Return [X, Y] of the center of cell containing provided text 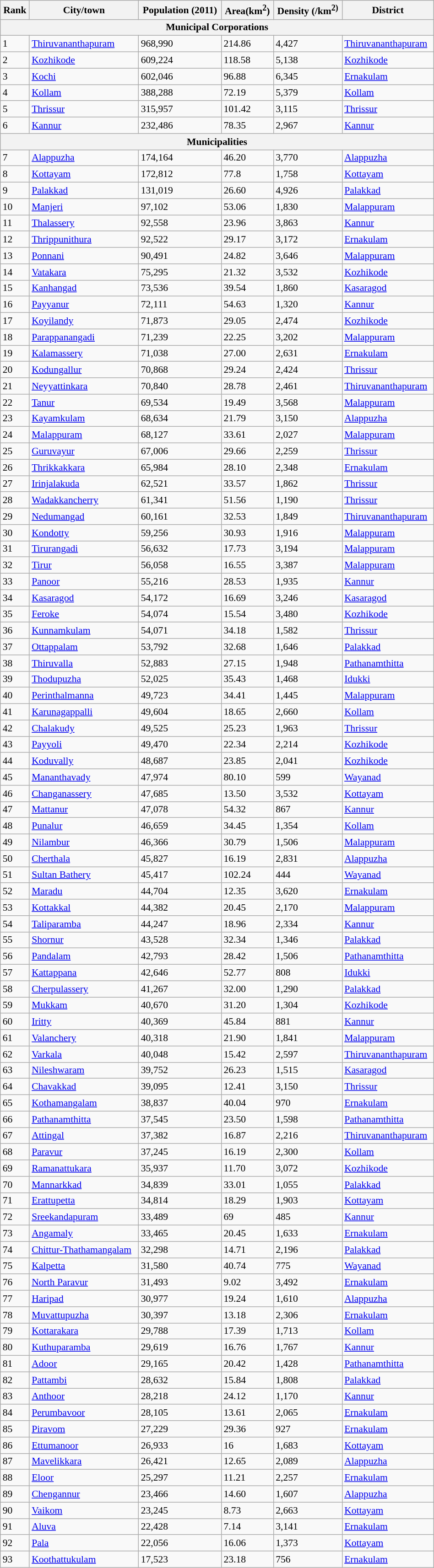
28,105 [180, 1413]
485 [308, 1217]
36 [15, 631]
18.96 [247, 924]
32 [15, 565]
54,172 [180, 598]
Kuthuparamba [84, 1348]
1,758 [308, 174]
2,424 [308, 370]
10 [15, 207]
Municipal Corporations [217, 27]
232,486 [180, 125]
47,974 [180, 777]
69,534 [180, 403]
34 [15, 598]
67,006 [180, 451]
5 [15, 109]
927 [308, 1429]
Thalassery [84, 223]
2,170 [308, 908]
39 [15, 679]
29,165 [180, 1364]
Koduvally [84, 761]
Tirurangadi [84, 549]
74 [15, 1250]
2,474 [308, 321]
81 [15, 1364]
Chengannur [84, 1494]
49,604 [180, 712]
53,792 [180, 647]
72.19 [247, 93]
1,830 [308, 207]
2,334 [308, 924]
Kochi [84, 76]
92 [15, 1543]
89 [15, 1494]
Ramanattukara [84, 1168]
Kattappana [84, 973]
970 [308, 1103]
21 [15, 386]
Thrikkakkara [84, 467]
315,957 [180, 109]
District [388, 10]
65 [15, 1103]
39.54 [247, 288]
Muvattupuzha [84, 1315]
Aluva [84, 1527]
35 [15, 614]
15.84 [247, 1380]
Nilambur [84, 843]
1,963 [308, 728]
19 [15, 354]
42,646 [180, 973]
33,465 [180, 1234]
72,111 [180, 305]
12.65 [247, 1461]
Koothattukulam [84, 1559]
46,659 [180, 826]
14.60 [247, 1494]
16.55 [247, 565]
Pala [84, 1543]
Guruvayur [84, 451]
23.18 [247, 1559]
2,831 [308, 859]
2,065 [308, 1413]
2,348 [308, 467]
Payyoli [84, 745]
Kunnamkulam [84, 631]
56,058 [180, 565]
Mukkam [84, 1005]
26,421 [180, 1461]
25,297 [180, 1478]
Thodupuzha [84, 679]
16.87 [247, 1136]
21.32 [247, 272]
15.42 [247, 1054]
57 [15, 973]
43 [15, 745]
1,713 [308, 1331]
20.42 [247, 1364]
32.34 [247, 940]
68,127 [180, 435]
77 [15, 1299]
75,295 [180, 272]
37,245 [180, 1152]
48 [15, 826]
Nileshwaram [84, 1070]
1,767 [308, 1348]
1,903 [308, 1201]
1,428 [308, 1364]
1,862 [308, 484]
96.88 [247, 76]
3,620 [308, 891]
3,387 [308, 565]
1,304 [308, 1005]
Chavakkad [84, 1087]
47,685 [180, 794]
23,245 [180, 1510]
46.20 [247, 158]
30.79 [247, 843]
41,267 [180, 989]
13 [15, 256]
16.76 [247, 1348]
3,863 [308, 223]
60,161 [180, 516]
70,868 [180, 370]
7 [15, 158]
27,229 [180, 1429]
44,382 [180, 908]
30,977 [180, 1299]
1,320 [308, 305]
45,827 [180, 859]
18.65 [247, 712]
39,752 [180, 1070]
16.69 [247, 598]
3,646 [308, 256]
62 [15, 1054]
79 [15, 1331]
88 [15, 1478]
Density (/km2) [308, 10]
14 [15, 272]
52,883 [180, 663]
22,056 [180, 1543]
13.18 [247, 1315]
45.84 [247, 1022]
80.10 [247, 777]
3,172 [308, 240]
72 [15, 1217]
1,290 [308, 989]
19.49 [247, 403]
70,840 [180, 386]
1,582 [308, 631]
Ettumanoor [84, 1445]
2,631 [308, 354]
51 [15, 875]
609,224 [180, 60]
Piravom [84, 1429]
Taliparamba [84, 924]
18.29 [247, 1201]
34,814 [180, 1201]
37,382 [180, 1136]
Mattanur [84, 810]
4 [15, 93]
Neyyattinkara [84, 386]
12.41 [247, 1087]
93 [15, 1559]
33.01 [247, 1185]
9 [15, 191]
8.73 [247, 1510]
26,933 [180, 1445]
5,379 [308, 93]
City/town [84, 10]
23.50 [247, 1119]
56,632 [180, 549]
3,115 [308, 109]
174,164 [180, 158]
Perumbavoor [84, 1413]
15 [15, 288]
8 [15, 174]
1,170 [308, 1396]
1,190 [308, 500]
23.85 [247, 761]
26.23 [247, 1070]
6,345 [308, 76]
70 [15, 1185]
30,397 [180, 1315]
55 [15, 940]
1,373 [308, 1543]
1,055 [308, 1185]
28,632 [180, 1380]
2,306 [308, 1315]
11 [15, 223]
52,025 [180, 679]
22.34 [247, 745]
3,141 [308, 1527]
101.42 [247, 109]
53.06 [247, 207]
Vatakara [84, 272]
54 [15, 924]
602,046 [180, 76]
60 [15, 1022]
30.93 [247, 533]
808 [308, 973]
2,663 [308, 1510]
2,216 [308, 1136]
44 [15, 761]
214.86 [247, 44]
1,948 [308, 663]
Kodungallur [84, 370]
Karunagappalli [84, 712]
55,216 [180, 582]
28.78 [247, 386]
Tanur [84, 403]
29.66 [247, 451]
2,214 [308, 745]
1,646 [308, 647]
29 [15, 516]
Koyilandy [84, 321]
Punalur [84, 826]
4,427 [308, 44]
2,660 [308, 712]
Ponnani [84, 256]
1,445 [308, 696]
43,528 [180, 940]
Sreekandapuram [84, 1217]
1 [15, 44]
17.73 [247, 549]
756 [308, 1559]
31.20 [247, 1005]
37 [15, 647]
Angamaly [84, 1234]
881 [308, 1022]
44,704 [180, 891]
33.57 [247, 484]
Varkala [84, 1054]
Adoor [84, 1364]
14.71 [247, 1250]
20 [15, 370]
2,461 [308, 386]
1,683 [308, 1445]
2,196 [308, 1250]
Paravur [84, 1152]
9.02 [247, 1283]
71 [15, 1201]
1,515 [308, 1070]
51.56 [247, 500]
Kayamkulam [84, 419]
78.35 [247, 125]
Chalakudy [84, 728]
27.15 [247, 663]
22.25 [247, 337]
Cherthala [84, 859]
Kalamassery [84, 354]
47,078 [180, 810]
40,369 [180, 1022]
Parappanangadi [84, 337]
102.24 [247, 875]
40,048 [180, 1054]
68 [15, 1152]
Kothamangalam [84, 1103]
Sultan Bathery [84, 875]
Ottappalam [84, 647]
2,041 [308, 761]
46,366 [180, 843]
Feroke [84, 614]
54.63 [247, 305]
1,633 [308, 1234]
38,837 [180, 1103]
40.74 [247, 1266]
Valanchery [84, 1038]
29.24 [247, 370]
32.00 [247, 989]
17,523 [180, 1559]
24 [15, 435]
28.10 [247, 467]
Maradu [84, 891]
56 [15, 956]
12.35 [247, 891]
73,536 [180, 288]
Chittur-Thathamangalam [84, 1250]
3 [15, 76]
Erattupetta [84, 1201]
40,318 [180, 1038]
Cherpulassery [84, 989]
66 [15, 1119]
2,259 [308, 451]
37,545 [180, 1119]
90,491 [180, 256]
Anthoor [84, 1396]
30 [15, 533]
25.23 [247, 728]
29,788 [180, 1331]
13.61 [247, 1413]
7.14 [247, 1527]
32.68 [247, 647]
2,027 [308, 435]
3,492 [308, 1283]
33,489 [180, 1217]
3,246 [308, 598]
39,095 [180, 1087]
24.82 [247, 256]
92,558 [180, 223]
Haripad [84, 1299]
54.32 [247, 810]
Eloor [84, 1478]
Attingal [84, 1136]
North Paravur [84, 1283]
84 [15, 1413]
22 [15, 403]
Irinjalakuda [84, 484]
45,417 [180, 875]
73 [15, 1234]
42,793 [180, 956]
40 [15, 696]
1,610 [308, 1299]
42 [15, 728]
Kalpetta [84, 1266]
28.42 [247, 956]
53 [15, 908]
444 [308, 875]
34.45 [247, 826]
1,935 [308, 582]
Municipalities [217, 142]
76 [15, 1283]
45 [15, 777]
62,521 [180, 484]
22,428 [180, 1527]
71,873 [180, 321]
33.61 [247, 435]
32,298 [180, 1250]
24.12 [247, 1396]
33 [15, 582]
47 [15, 810]
867 [308, 810]
23.96 [247, 223]
41 [15, 712]
131,019 [180, 191]
Shornur [84, 940]
4,926 [308, 191]
23 [15, 419]
50 [15, 859]
Nedumangad [84, 516]
44,247 [180, 924]
118.58 [247, 60]
28,218 [180, 1396]
775 [308, 1266]
968,990 [180, 44]
Thrippunithura [84, 240]
61,341 [180, 500]
1,860 [308, 288]
Kottarakara [84, 1331]
29.17 [247, 240]
6 [15, 125]
Tirur [84, 565]
58 [15, 989]
35,937 [180, 1168]
29,619 [180, 1348]
35.43 [247, 679]
3,202 [308, 337]
Vaikom [84, 1510]
29.05 [247, 321]
5,138 [308, 60]
52.77 [247, 973]
90 [15, 1510]
Mananthavady [84, 777]
2,089 [308, 1461]
Changanassery [84, 794]
3,480 [308, 614]
26 [15, 467]
Pandalam [84, 956]
87 [15, 1461]
59 [15, 1005]
Mannarkkad [84, 1185]
83 [15, 1396]
23,466 [180, 1494]
Pattambi [84, 1380]
2,257 [308, 1478]
17.39 [247, 1331]
11.70 [247, 1168]
Iritty [84, 1022]
3,568 [308, 403]
1,607 [308, 1494]
80 [15, 1348]
Thiruvalla [84, 663]
12 [15, 240]
49,470 [180, 745]
49 [15, 843]
32.53 [247, 516]
97,102 [180, 207]
3,194 [308, 549]
26.60 [247, 191]
388,288 [180, 93]
52 [15, 891]
28.53 [247, 582]
19.24 [247, 1299]
31,493 [180, 1283]
85 [15, 1429]
Manjeri [84, 207]
71,038 [180, 354]
2,597 [308, 1054]
17 [15, 321]
2,300 [308, 1152]
3,072 [308, 1168]
82 [15, 1380]
16.06 [247, 1543]
21.79 [247, 419]
27.00 [247, 354]
54,071 [180, 631]
15.54 [247, 614]
Payyanur [84, 305]
Panoor [84, 582]
1,346 [308, 940]
65,984 [180, 467]
11.21 [247, 1478]
91 [15, 1527]
Kanhangad [84, 288]
71,239 [180, 337]
Kondotty [84, 533]
25 [15, 451]
Mavelikkara [84, 1461]
34.41 [247, 696]
Perinthalmanna [84, 696]
40.04 [247, 1103]
49,723 [180, 696]
67 [15, 1136]
Rank [15, 10]
48,687 [180, 761]
Population (2011) [180, 10]
1,841 [308, 1038]
92,522 [180, 240]
21.90 [247, 1038]
59,256 [180, 533]
54,074 [180, 614]
34.18 [247, 631]
2,967 [308, 125]
49,525 [180, 728]
86 [15, 1445]
63 [15, 1070]
75 [15, 1266]
77.8 [247, 174]
599 [308, 777]
13.50 [247, 794]
46 [15, 794]
40,670 [180, 1005]
61 [15, 1038]
3,770 [308, 158]
1,849 [308, 516]
27 [15, 484]
18 [15, 337]
34,839 [180, 1185]
1,916 [308, 533]
Area(km2) [247, 10]
31 [15, 549]
38 [15, 663]
Kottakkal [84, 908]
1,468 [308, 679]
172,812 [180, 174]
Wadakkancherry [84, 500]
78 [15, 1315]
2 [15, 60]
64 [15, 1087]
1,354 [308, 826]
1,598 [308, 1119]
68,634 [180, 419]
31,580 [180, 1266]
1,808 [308, 1380]
28 [15, 500]
29.36 [247, 1429]
